Return the (X, Y) coordinate for the center point of the cell that contains the specified text.  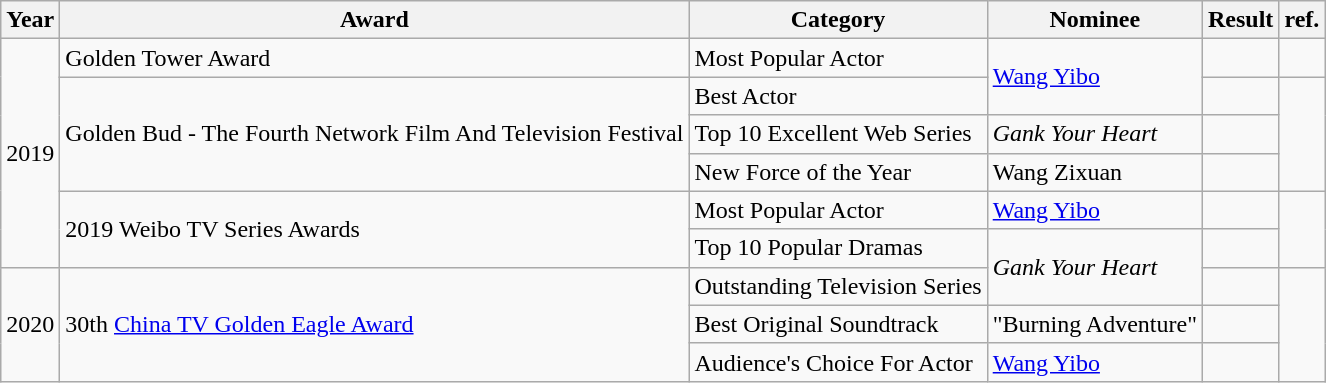
Best Original Soundtrack (838, 324)
Top 10 Popular Dramas (838, 248)
Top 10 Excellent Web Series (838, 134)
Category (838, 20)
Golden Bud - The Fourth Network Film And Television Festival (374, 134)
Nominee (1094, 20)
"Burning Adventure" (1094, 324)
Audience's Choice For Actor (838, 362)
Outstanding Television Series (838, 286)
Year (30, 20)
2019 Weibo TV Series Awards (374, 229)
Result (1240, 20)
30th China TV Golden Eagle Award (374, 324)
Wang Zixuan (1094, 172)
2020 (30, 324)
Golden Tower Award (374, 58)
New Force of the Year (838, 172)
Award (374, 20)
2019 (30, 153)
ref. (1302, 20)
Best Actor (838, 96)
